Detect which cell encompasses the target text, then output its (X, Y) center coordinate. 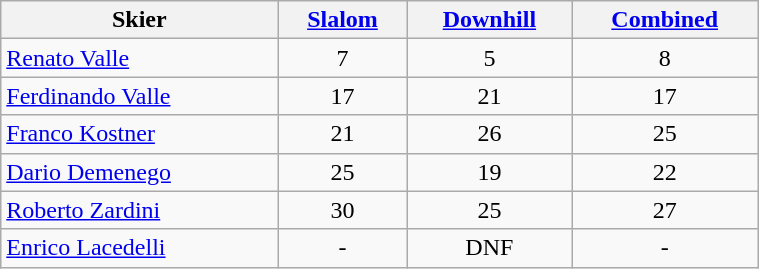
Ferdinando Valle (140, 96)
Enrico Lacedelli (140, 248)
Combined (665, 20)
19 (490, 172)
26 (490, 134)
8 (665, 58)
5 (490, 58)
Slalom (342, 20)
22 (665, 172)
27 (665, 210)
Downhill (490, 20)
DNF (490, 248)
Dario Demenego (140, 172)
Roberto Zardini (140, 210)
30 (342, 210)
7 (342, 58)
Franco Kostner (140, 134)
Renato Valle (140, 58)
Skier (140, 20)
